For the text-containing cell, return its midpoint in (x, y) coordinate format. 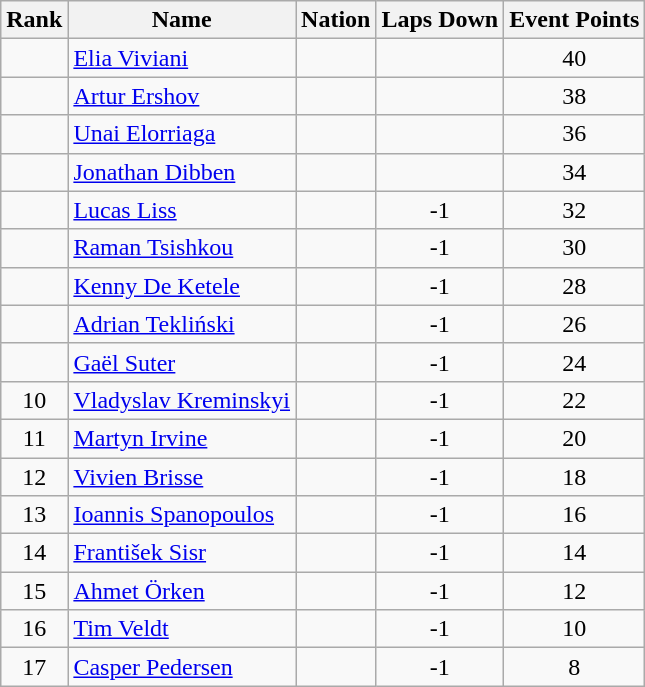
15 (34, 591)
Laps Down (440, 20)
Ioannis Spanopoulos (182, 515)
Adrian Tekliński (182, 324)
34 (574, 172)
38 (574, 96)
Raman Tsishkou (182, 248)
28 (574, 286)
17 (34, 667)
František Sisr (182, 553)
Unai Elorriaga (182, 134)
Artur Ershov (182, 96)
8 (574, 667)
20 (574, 438)
Nation (336, 20)
32 (574, 210)
Event Points (574, 20)
Martyn Irvine (182, 438)
Vladyslav Kreminskyi (182, 400)
Vivien Brisse (182, 477)
Jonathan Dibben (182, 172)
Elia Viviani (182, 58)
40 (574, 58)
Kenny De Ketele (182, 286)
Gaël Suter (182, 362)
Name (182, 20)
18 (574, 477)
24 (574, 362)
11 (34, 438)
Casper Pedersen (182, 667)
Tim Veldt (182, 629)
36 (574, 134)
Rank (34, 20)
22 (574, 400)
30 (574, 248)
Lucas Liss (182, 210)
13 (34, 515)
26 (574, 324)
Ahmet Örken (182, 591)
